Provide the (X, Y) coordinate of the cell's center where the given text is located.  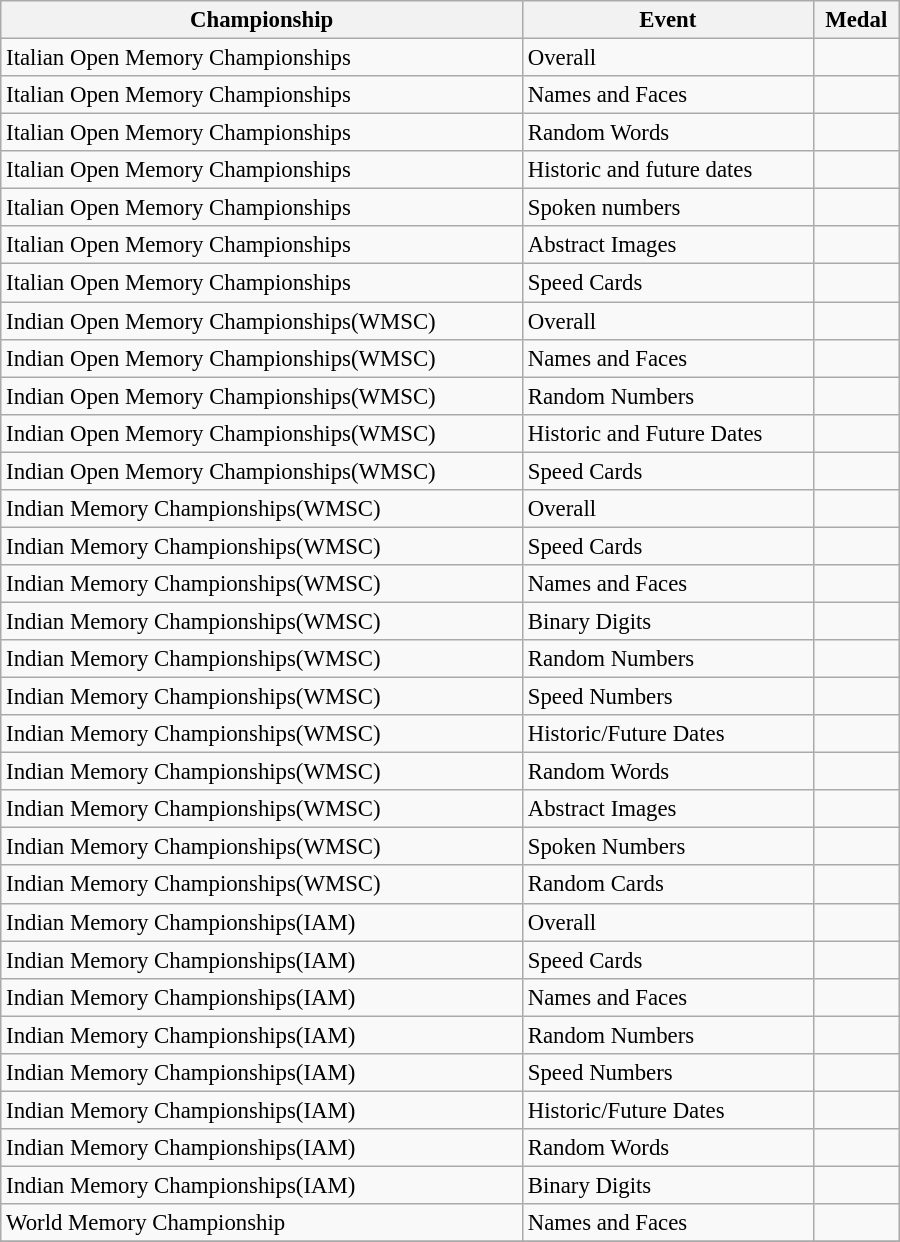
World Memory Championship (262, 1223)
Championship (262, 20)
Random Cards (668, 885)
Historic and Future Dates (668, 433)
Historic and future dates (668, 170)
Medal (856, 20)
Spoken numbers (668, 208)
Spoken Numbers (668, 847)
Event (668, 20)
